Find where the given text appears and provide that cell's center as (X, Y) coordinate. 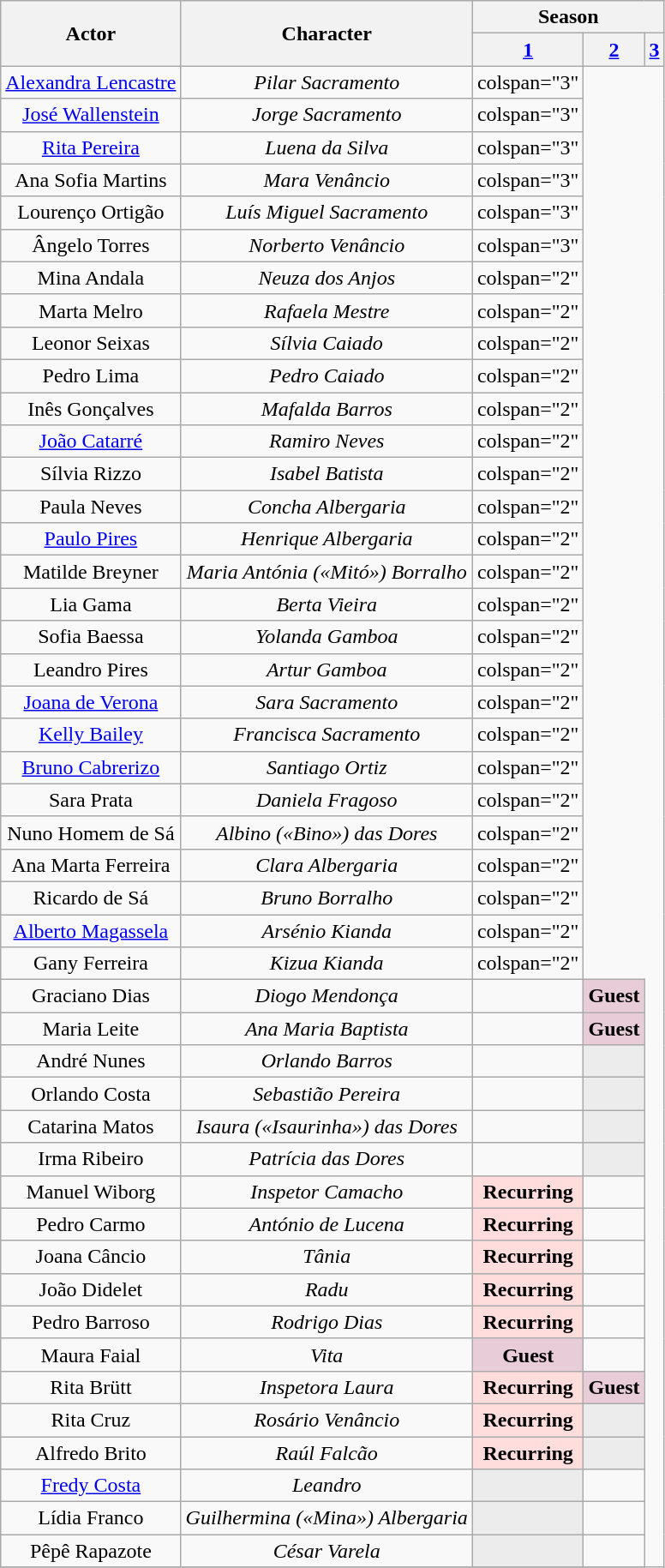
Clara Albergaria (327, 865)
André Nunes (91, 1061)
Leandro (327, 1486)
Lourenço Ortigão (91, 213)
Orlando Costa (91, 1094)
Mafalda Barros (327, 409)
Inês Gonçalves (91, 409)
Rita Pereira (91, 147)
Pedro Caiado (327, 375)
Marta Melro (91, 310)
Sebastião Pereira (327, 1094)
Berta Vieira (327, 604)
Pedro Barroso (91, 1322)
Artur Gamboa (327, 670)
Tânia (327, 1257)
Guilhermina («Mina») Albergaria (327, 1518)
Pêpê Rapazote (91, 1551)
Irma Ribeiro (91, 1159)
Maria Leite (91, 1029)
Luís Miguel Sacramento (327, 213)
Daniela Fragoso (327, 800)
Pedro Lima (91, 375)
Kizua Kianda (327, 964)
Radu (327, 1289)
Kelly Bailey (91, 735)
Ana Marta Ferreira (91, 865)
Lídia Franco (91, 1518)
Luena da Silva (327, 147)
Matilde Breyner (91, 572)
Mina Andala (91, 278)
Joana de Verona (91, 702)
Pilar Sacramento (327, 82)
Rodrigo Dias (327, 1322)
Rita Brütt (91, 1387)
Bruno Cabrerizo (91, 767)
Sara Sacramento (327, 702)
Actor (91, 33)
Catarina Matos (91, 1126)
Yolanda Gamboa (327, 637)
Gany Ferreira (91, 964)
Arsénio Kianda (327, 930)
Ângelo Torres (91, 245)
Maria Antónia («Mitó») Borralho (327, 572)
Sílvia Rizzo (91, 474)
Isaura («Isaurinha») das Dores (327, 1126)
Ricardo de Sá (91, 898)
3 (655, 50)
César Varela (327, 1551)
Diogo Mendonça (327, 996)
Season (568, 17)
Leonor Seixas (91, 343)
Manuel Wiborg (91, 1192)
João Didelet (91, 1289)
Orlando Barros (327, 1061)
Character (327, 33)
José Wallenstein (91, 115)
Rita Cruz (91, 1420)
Alberto Magassela (91, 930)
Vita (327, 1355)
Alfredo Brito (91, 1453)
Henrique Albergaria (327, 539)
Norberto Venâncio (327, 245)
João Catarré (91, 442)
Patrícia das Dores (327, 1159)
António de Lucena (327, 1224)
Sílvia Caiado (327, 343)
Paula Neves (91, 507)
Sofia Baessa (91, 637)
Ana Maria Baptista (327, 1029)
Sara Prata (91, 800)
Rafaela Mestre (327, 310)
Raúl Falcão (327, 1453)
Pedro Carmo (91, 1224)
Santiago Ortiz (327, 767)
Alexandra Lencastre (91, 82)
Inspetora Laura (327, 1387)
Mara Venâncio (327, 180)
Jorge Sacramento (327, 115)
Neuza dos Anjos (327, 278)
Lia Gama (91, 604)
Concha Albergaria (327, 507)
Albino («Bino») das Dores (327, 832)
Francisca Sacramento (327, 735)
Fredy Costa (91, 1486)
Isabel Batista (327, 474)
Nuno Homem de Sá (91, 832)
2 (614, 50)
Maura Faial (91, 1355)
Inspetor Camacho (327, 1192)
Ramiro Neves (327, 442)
Graciano Dias (91, 996)
Rosário Venâncio (327, 1420)
Joana Câncio (91, 1257)
1 (528, 50)
Bruno Borralho (327, 898)
Paulo Pires (91, 539)
Ana Sofia Martins (91, 180)
Leandro Pires (91, 670)
